Return the [x, y] coordinate for the center point of the cell that contains the specified text.  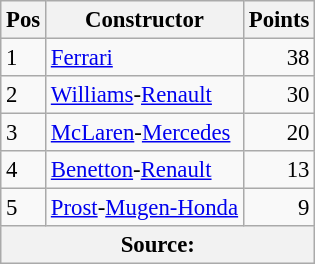
2 [24, 95]
Points [278, 20]
1 [24, 58]
5 [24, 208]
13 [278, 170]
Source: [158, 245]
3 [24, 133]
Benetton-Renault [145, 170]
38 [278, 58]
30 [278, 95]
McLaren-Mercedes [145, 133]
Constructor [145, 20]
Ferrari [145, 58]
4 [24, 170]
9 [278, 208]
20 [278, 133]
Prost-Mugen-Honda [145, 208]
Williams-Renault [145, 95]
Pos [24, 20]
